Output the [x, y] coordinate of the center of the cell containing the given text.  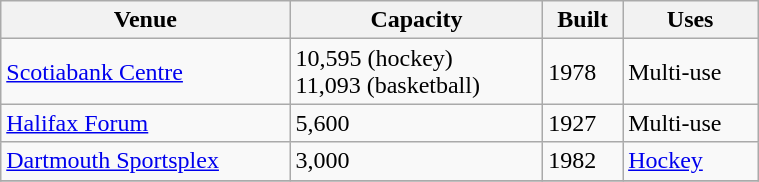
1982 [583, 161]
Capacity [416, 20]
Scotiabank Centre [146, 72]
Built [583, 20]
1927 [583, 123]
Uses [690, 20]
10,595 (hockey)11,093 (basketball) [416, 72]
3,000 [416, 161]
5,600 [416, 123]
Hockey [690, 161]
Dartmouth Sportsplex [146, 161]
Halifax Forum [146, 123]
1978 [583, 72]
Venue [146, 20]
